Return the [X, Y] coordinate for the center point of the cell that contains the specified text.  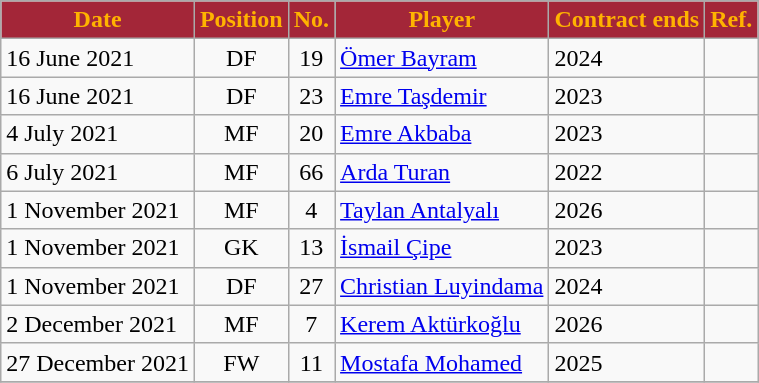
Taylan Antalyalı [442, 210]
Kerem Aktürkoğlu [442, 324]
20 [311, 134]
İsmail Çipe [442, 248]
Position [241, 20]
Player [442, 20]
Arda Turan [442, 172]
23 [311, 96]
Mostafa Mohamed [442, 362]
11 [311, 362]
13 [311, 248]
Contract ends [627, 20]
4 July 2021 [98, 134]
6 July 2021 [98, 172]
2025 [627, 362]
No. [311, 20]
Ref. [732, 20]
Emre Akbaba [442, 134]
Emre Taşdemir [442, 96]
2022 [627, 172]
19 [311, 58]
2 December 2021 [98, 324]
27 December 2021 [98, 362]
Ömer Bayram [442, 58]
4 [311, 210]
GK [241, 248]
27 [311, 286]
Date [98, 20]
66 [311, 172]
7 [311, 324]
Christian Luyindama [442, 286]
FW [241, 362]
